Provide the [x, y] coordinate of the cell's center where the given text is located.  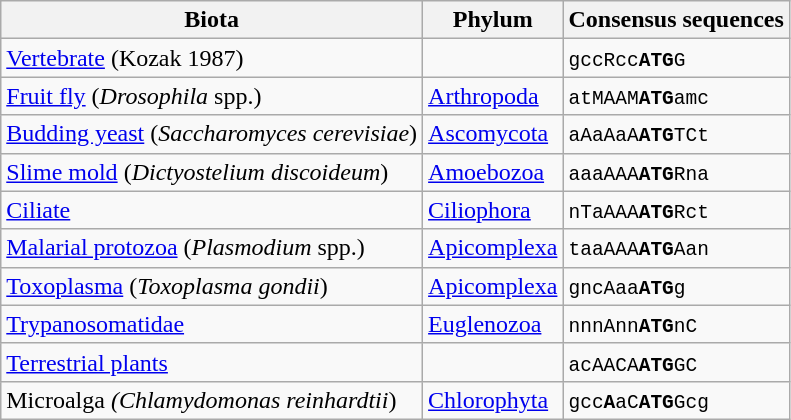
gncAaaATGg [676, 286]
Phylum [493, 20]
Biota [212, 20]
Trypanosomatidae [212, 324]
Amoebozoa [493, 172]
Euglenozoa [493, 324]
taaAAAATGAan [676, 248]
Fruit fly (Drosophila spp.) [212, 96]
aaaAAAATGRna [676, 172]
Terrestrial plants [212, 362]
Chlorophyta [493, 400]
Ascomycota [493, 134]
Slime mold (Dictyostelium discoideum) [212, 172]
acAACAATGGC [676, 362]
Arthropoda [493, 96]
Microalga (Chlamydomonas reinhardtii) [212, 400]
Toxoplasma (Toxoplasma gondii) [212, 286]
nnnAnnATGnC [676, 324]
gccRccATGG [676, 58]
gccAaCATGGcg [676, 400]
aAaAaAATGTCt [676, 134]
atMAAMATGamc [676, 96]
nTaAAAATGRct [676, 210]
Budding yeast (Saccharomyces cerevisiae) [212, 134]
Consensus sequences [676, 20]
Vertebrate (Kozak 1987) [212, 58]
Ciliophora [493, 210]
Ciliate [212, 210]
Malarial protozoa (Plasmodium spp.) [212, 248]
